Pinpoint the cell where the given text exists, returning its [x, y] midpoint coordinate. 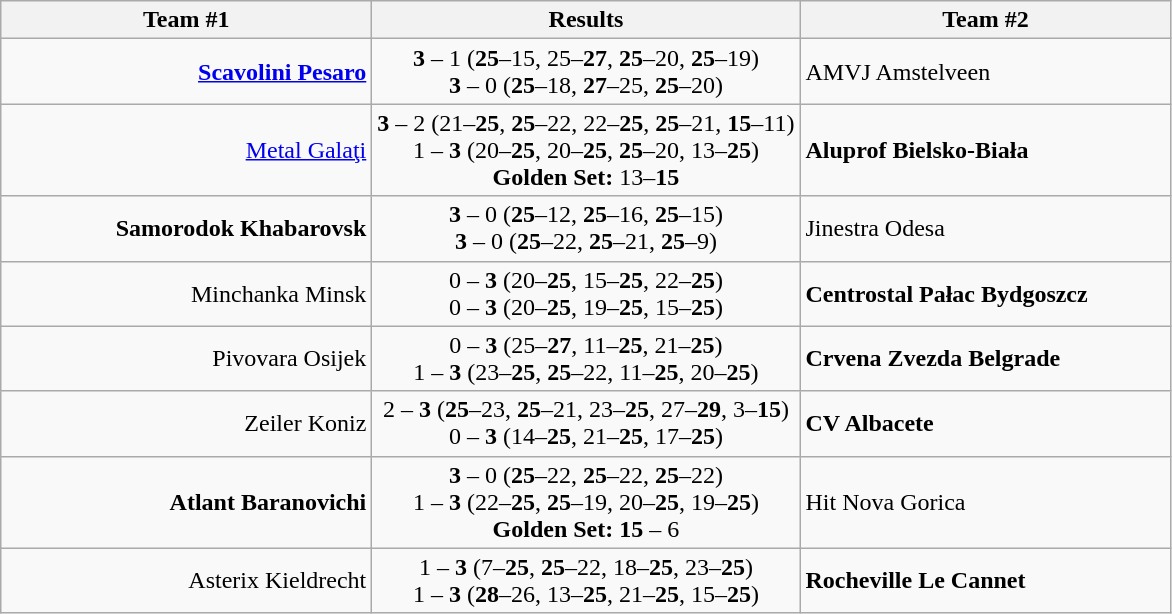
Minchanka Minsk [186, 294]
Crvena Zvezda Belgrade [986, 358]
Team #1 [186, 20]
Atlant Baranovichi [186, 502]
Jinestra Odesa [986, 228]
Asterix Kieldrecht [186, 580]
1 – 3 (7–25, 25–22, 18–25, 23–25)1 – 3 (28–26, 13–25, 21–25, 15–25) [586, 580]
Centrostal Pałac Bydgoszcz [986, 294]
Metal Galaţi [186, 150]
Zeiler Koniz [186, 424]
3 – 0 (25–12, 25–16, 25–15)3 – 0 (25–22, 25–21, 25–9) [586, 228]
3 – 2 (21–25, 25–22, 22–25, 25–21, 15–11)1 – 3 (20–25, 20–25, 25–20, 13–25)Golden Set: 13–15 [586, 150]
2 – 3 (25–23, 25–21, 23–25, 27–29, 3–15) 0 – 3 (14–25, 21–25, 17–25) [586, 424]
CV Albacete [986, 424]
Samorodok Khabarovsk [186, 228]
Rocheville Le Cannet [986, 580]
Aluprof Bielsko-Biała [986, 150]
AMVJ Amstelveen [986, 72]
3 – 0 (25–22, 25–22, 25–22) 1 – 3 (22–25, 25–19, 20–25, 19–25)Golden Set: 15 – 6 [586, 502]
Team #2 [986, 20]
Pivovara Osijek [186, 358]
3 – 1 (25–15, 25–27, 25–20, 25–19)3 – 0 (25–18, 27–25, 25–20) [586, 72]
Hit Nova Gorica [986, 502]
Results [586, 20]
0 – 3 (25–27, 11–25, 21–25) 1 – 3 (23–25, 25–22, 11–25, 20–25) [586, 358]
Scavolini Pesaro [186, 72]
0 – 3 (20–25, 15–25, 22–25) 0 – 3 (20–25, 19–25, 15–25) [586, 294]
